Find where the given text appears and provide that cell's center as [x, y] coordinate. 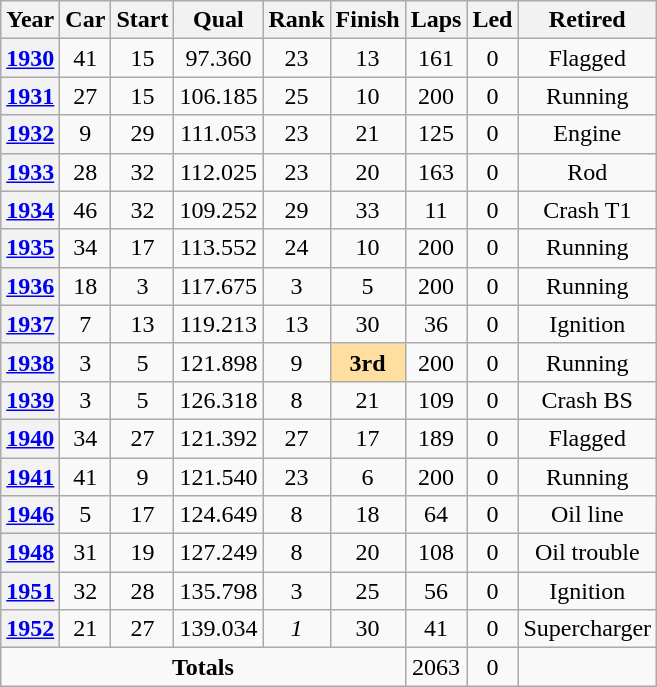
2063 [436, 667]
36 [436, 324]
109.252 [218, 210]
161 [436, 58]
121.540 [218, 477]
1946 [30, 515]
108 [436, 553]
24 [296, 248]
1930 [30, 58]
Car [86, 20]
31 [86, 553]
Year [30, 20]
6 [368, 477]
Engine [588, 134]
Crash T1 [588, 210]
109 [436, 400]
1933 [30, 172]
3rd [368, 362]
1931 [30, 96]
135.798 [218, 591]
127.249 [218, 553]
Supercharger [588, 629]
1940 [30, 438]
11 [436, 210]
Retired [588, 20]
117.675 [218, 286]
1941 [30, 477]
124.649 [218, 515]
Oil trouble [588, 553]
Rod [588, 172]
19 [142, 553]
Finish [368, 20]
189 [436, 438]
1952 [30, 629]
121.392 [218, 438]
Qual [218, 20]
1951 [30, 591]
7 [86, 324]
Rank [296, 20]
139.034 [218, 629]
125 [436, 134]
1938 [30, 362]
97.360 [218, 58]
1948 [30, 553]
46 [86, 210]
1936 [30, 286]
1939 [30, 400]
Crash BS [588, 400]
Oil line [588, 515]
64 [436, 515]
113.552 [218, 248]
56 [436, 591]
1937 [30, 324]
33 [368, 210]
1932 [30, 134]
121.898 [218, 362]
1934 [30, 210]
163 [436, 172]
1935 [30, 248]
Start [142, 20]
111.053 [218, 134]
1 [296, 629]
Led [492, 20]
106.185 [218, 96]
Laps [436, 20]
112.025 [218, 172]
Totals [203, 667]
126.318 [218, 400]
119.213 [218, 324]
